Provide the (x, y) coordinate of the cell's center where the given text is located.  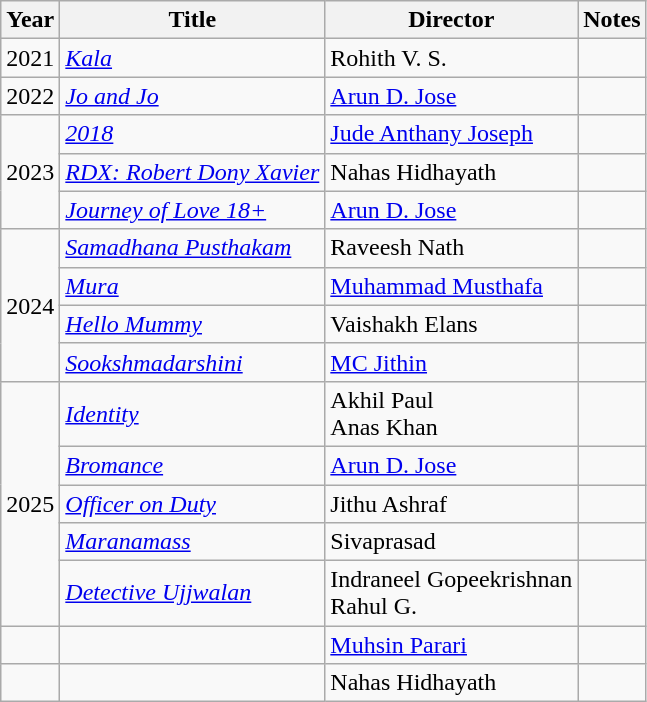
MC Jithin (452, 362)
Samadhana Pusthakam (192, 248)
Officer on Duty (192, 503)
Notes (612, 20)
2022 (30, 96)
Detective Ujjwalan (192, 594)
Muhsin Parari (452, 645)
Raveesh Nath (452, 248)
Maranamass (192, 542)
Mura (192, 286)
2024 (30, 305)
Rohith V. S. (452, 58)
Year (30, 20)
Jo and Jo (192, 96)
Vaishakh Elans (452, 324)
Journey of Love 18+ (192, 210)
Bromance (192, 465)
2023 (30, 172)
Sookshmadarshini (192, 362)
Kala (192, 58)
Muhammad Musthafa (452, 286)
Indraneel GopeekrishnanRahul G. (452, 594)
Identity (192, 414)
Sivaprasad (452, 542)
2021 (30, 58)
Hello Mummy (192, 324)
Title (192, 20)
Jude Anthany Joseph (452, 134)
2025 (30, 503)
RDX: Robert Dony Xavier (192, 172)
Akhil PaulAnas Khan (452, 414)
2018 (192, 134)
Jithu Ashraf (452, 503)
Director (452, 20)
